Return (x, y) of the center of cell containing provided text 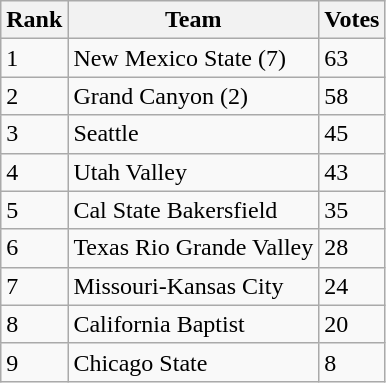
43 (352, 172)
Grand Canyon (2) (194, 96)
9 (34, 362)
New Mexico State (7) (194, 58)
4 (34, 172)
California Baptist (194, 324)
Rank (34, 20)
Utah Valley (194, 172)
20 (352, 324)
Texas Rio Grande Valley (194, 248)
45 (352, 134)
Team (194, 20)
35 (352, 210)
Chicago State (194, 362)
3 (34, 134)
58 (352, 96)
Votes (352, 20)
63 (352, 58)
2 (34, 96)
24 (352, 286)
Missouri-Kansas City (194, 286)
28 (352, 248)
Seattle (194, 134)
7 (34, 286)
1 (34, 58)
6 (34, 248)
Cal State Bakersfield (194, 210)
5 (34, 210)
